Detect which cell encompasses the target text, then output its (X, Y) center coordinate. 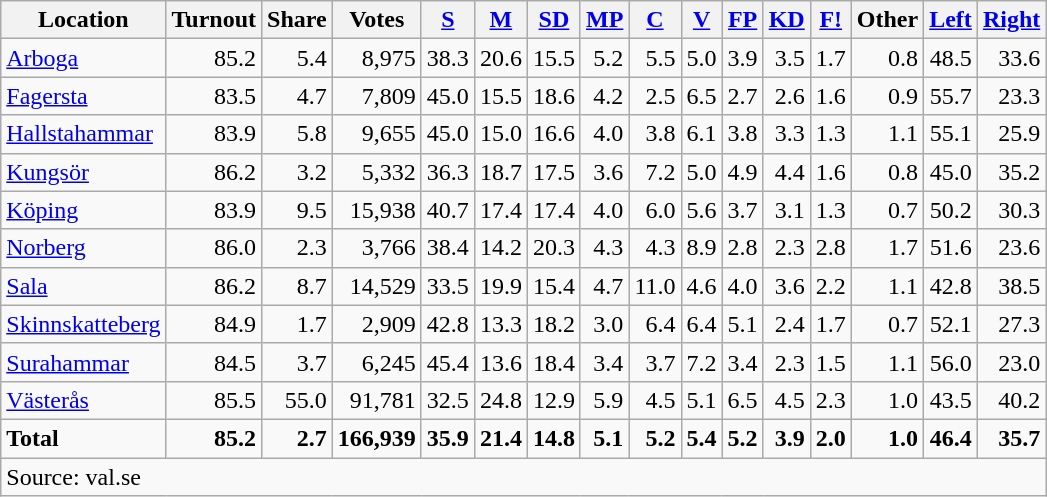
35.9 (448, 438)
Västerås (84, 400)
Share (298, 20)
Köping (84, 210)
Votes (376, 20)
8,975 (376, 58)
Location (84, 20)
36.3 (448, 172)
C (655, 20)
15.0 (500, 134)
FP (742, 20)
40.2 (1011, 400)
9,655 (376, 134)
3.5 (786, 58)
33.6 (1011, 58)
27.3 (1011, 324)
0.9 (887, 96)
2.2 (830, 286)
38.3 (448, 58)
13.6 (500, 362)
2.6 (786, 96)
12.9 (554, 400)
2.5 (655, 96)
3,766 (376, 248)
2,909 (376, 324)
M (500, 20)
55.0 (298, 400)
2.0 (830, 438)
Right (1011, 20)
SD (554, 20)
Skinnskatteberg (84, 324)
14.8 (554, 438)
50.2 (951, 210)
Turnout (214, 20)
4.2 (604, 96)
46.4 (951, 438)
18.2 (554, 324)
40.7 (448, 210)
MP (604, 20)
4.6 (702, 286)
8.7 (298, 286)
52.1 (951, 324)
9.5 (298, 210)
2.4 (786, 324)
14.2 (500, 248)
5.5 (655, 58)
3.2 (298, 172)
43.5 (951, 400)
23.3 (1011, 96)
Kungsör (84, 172)
19.9 (500, 286)
166,939 (376, 438)
15,938 (376, 210)
21.4 (500, 438)
3.1 (786, 210)
35.2 (1011, 172)
Left (951, 20)
23.0 (1011, 362)
38.4 (448, 248)
18.7 (500, 172)
5,332 (376, 172)
Source: val.se (524, 477)
35.7 (1011, 438)
55.1 (951, 134)
Norberg (84, 248)
8.9 (702, 248)
F! (830, 20)
7,809 (376, 96)
6.1 (702, 134)
6,245 (376, 362)
32.5 (448, 400)
S (448, 20)
13.3 (500, 324)
84.9 (214, 324)
5.6 (702, 210)
16.6 (554, 134)
4.4 (786, 172)
45.4 (448, 362)
23.6 (1011, 248)
30.3 (1011, 210)
14,529 (376, 286)
56.0 (951, 362)
4.9 (742, 172)
Surahammar (84, 362)
84.5 (214, 362)
25.9 (1011, 134)
24.8 (500, 400)
Other (887, 20)
17.5 (554, 172)
1.5 (830, 362)
38.5 (1011, 286)
15.4 (554, 286)
85.5 (214, 400)
83.5 (214, 96)
6.0 (655, 210)
91,781 (376, 400)
33.5 (448, 286)
51.6 (951, 248)
20.6 (500, 58)
86.0 (214, 248)
18.6 (554, 96)
Arboga (84, 58)
55.7 (951, 96)
5.9 (604, 400)
3.0 (604, 324)
20.3 (554, 248)
V (702, 20)
KD (786, 20)
11.0 (655, 286)
48.5 (951, 58)
5.8 (298, 134)
3.3 (786, 134)
Fagersta (84, 96)
Total (84, 438)
Sala (84, 286)
18.4 (554, 362)
Hallstahammar (84, 134)
